Locate the cell with the specified text and output its [x, y] center coordinate. 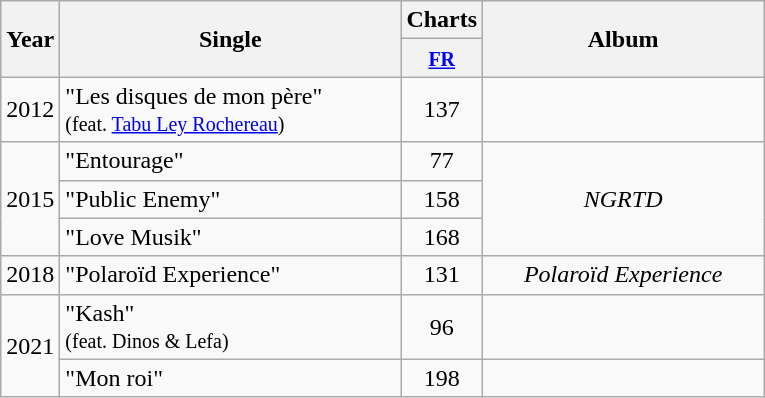
"Polaroïd Experience" [230, 275]
96 [442, 326]
Charts [442, 20]
2021 [30, 346]
"Public Enemy" [230, 199]
Polaroïd Experience [624, 275]
NGRTD [624, 199]
"Entourage" [230, 161]
198 [442, 378]
2012 [30, 110]
"Les disques de mon père" (feat. Tabu Ley Rochereau) [230, 110]
"Mon roi" [230, 378]
137 [442, 110]
"Love Musik" [230, 237]
158 [442, 199]
FR [442, 58]
Single [230, 39]
Year [30, 39]
"Kash" (feat. Dinos & Lefa) [230, 326]
Album [624, 39]
131 [442, 275]
168 [442, 237]
2015 [30, 199]
2018 [30, 275]
77 [442, 161]
